Provide the [x, y] coordinate of the cell's center where the given text is located.  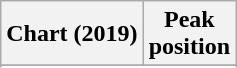
Chart (2019) [72, 34]
Peakposition [189, 34]
